Output the (x, y) coordinate of the center of the cell containing the given text.  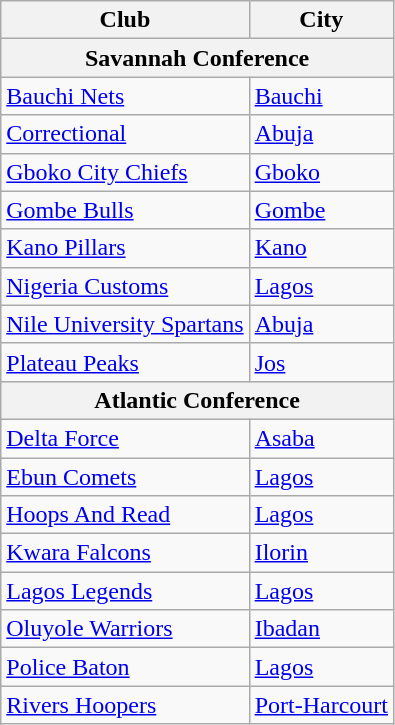
Ilorin (321, 553)
Rivers Hoopers (125, 705)
Correctional (125, 134)
Gombe Bulls (125, 210)
Gombe (321, 210)
Jos (321, 362)
Club (125, 20)
Port-Harcourt (321, 705)
Atlantic Conference (198, 400)
Plateau Peaks (125, 362)
Gboko City Chiefs (125, 172)
City (321, 20)
Gboko (321, 172)
Nile University Spartans (125, 324)
Nigeria Customs (125, 286)
Hoops And Read (125, 515)
Kano Pillars (125, 248)
Ibadan (321, 629)
Lagos Legends (125, 591)
Oluyole Warriors (125, 629)
Savannah Conference (198, 58)
Ebun Comets (125, 477)
Delta Force (125, 438)
Kano (321, 248)
Bauchi Nets (125, 96)
Bauchi (321, 96)
Kwara Falcons (125, 553)
Asaba (321, 438)
Police Baton (125, 667)
